Return the [X, Y] coordinate for the center point of the cell that contains the specified text.  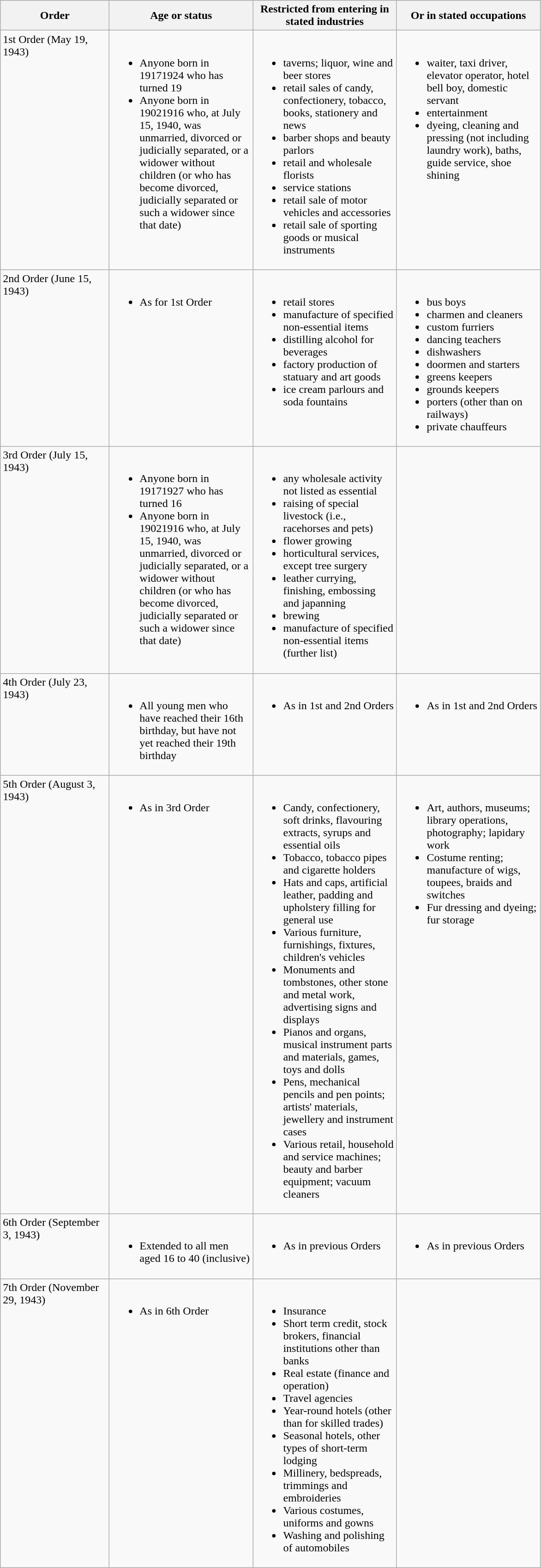
Extended to all men aged 16 to 40 (inclusive) [181, 1246]
6th Order (September 3, 1943) [55, 1246]
As for 1st Order [181, 358]
Or in stated occupations [468, 16]
Restricted from entering in stated industries [325, 16]
As in 6th Order [181, 1423]
3rd Order (July 15, 1943) [55, 560]
1st Order (May 19, 1943) [55, 150]
7th Order (November 29, 1943) [55, 1423]
5th Order (August 3, 1943) [55, 995]
Order [55, 16]
4th Order (July 23, 1943) [55, 724]
2nd Order (June 15, 1943) [55, 358]
Age or status [181, 16]
All young men who have reached their 16th birthday, but have not yet reached their 19th birthday [181, 724]
As in 3rd Order [181, 995]
